For the text-containing cell, return its midpoint in [X, Y] coordinate format. 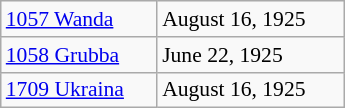
1057 Wanda [79, 19]
1058 Grubba [79, 55]
June 22, 1925 [250, 55]
1709 Ukraina [79, 90]
